Detect which cell encompasses the target text, then output its [X, Y] center coordinate. 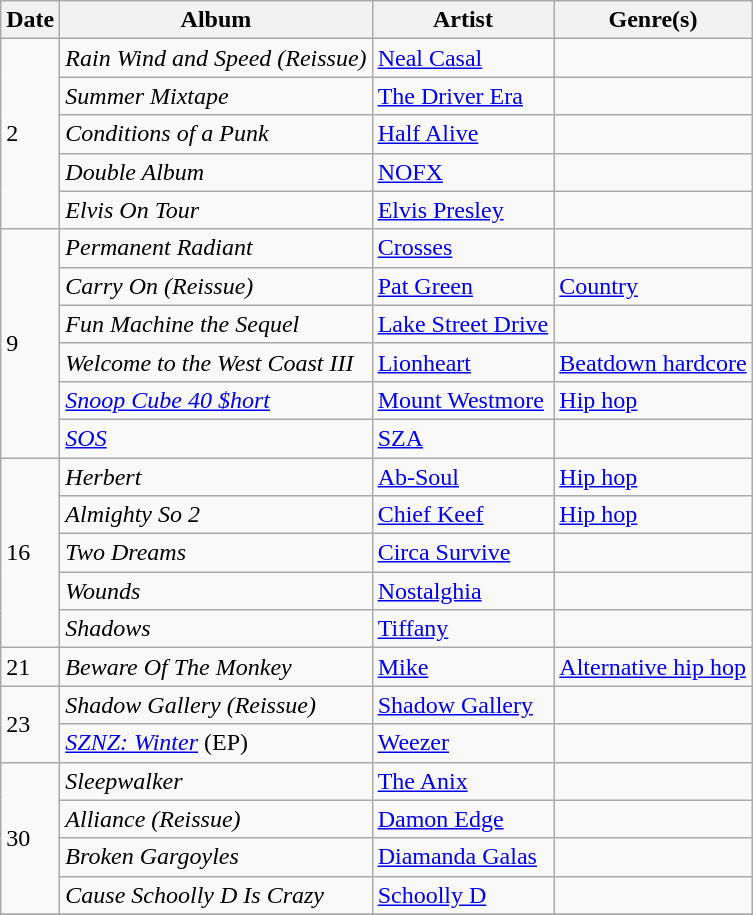
2 [30, 134]
Schoolly D [463, 895]
Alliance (Reissue) [216, 819]
SOS [216, 438]
Carry On (Reissue) [216, 286]
The Driver Era [463, 96]
Album [216, 20]
9 [30, 343]
Nostalghia [463, 591]
Artist [463, 20]
Conditions of a Punk [216, 134]
Diamanda Galas [463, 857]
Chief Keef [463, 515]
Date [30, 20]
Mount Westmore [463, 400]
SZNZ: Winter (EP) [216, 743]
Crosses [463, 248]
Neal Casal [463, 58]
Elvis On Tour [216, 210]
SZA [463, 438]
Mike [463, 667]
The Anix [463, 781]
Herbert [216, 477]
Beware Of The Monkey [216, 667]
Cause Schoolly D Is Crazy [216, 895]
Country [653, 286]
Broken Gargoyles [216, 857]
Lionheart [463, 362]
NOFX [463, 172]
Alternative hip hop [653, 667]
Permanent Radiant [216, 248]
Fun Machine the Sequel [216, 324]
Double Album [216, 172]
30 [30, 838]
Half Alive [463, 134]
Shadows [216, 629]
Snoop Cube 40 $hort [216, 400]
16 [30, 553]
Beatdown hardcore [653, 362]
Rain Wind and Speed (Reissue) [216, 58]
Circa Survive [463, 553]
Pat Green [463, 286]
Two Dreams [216, 553]
Sleepwalker [216, 781]
Shadow Gallery (Reissue) [216, 705]
Summer Mixtape [216, 96]
23 [30, 724]
Lake Street Drive [463, 324]
Genre(s) [653, 20]
21 [30, 667]
Shadow Gallery [463, 705]
Damon Edge [463, 819]
Weezer [463, 743]
Welcome to the West Coast III [216, 362]
Almighty So 2 [216, 515]
Ab-Soul [463, 477]
Tiffany [463, 629]
Wounds [216, 591]
Elvis Presley [463, 210]
